Extract the (X, Y) coordinate from the center of the cell holding the provided text.  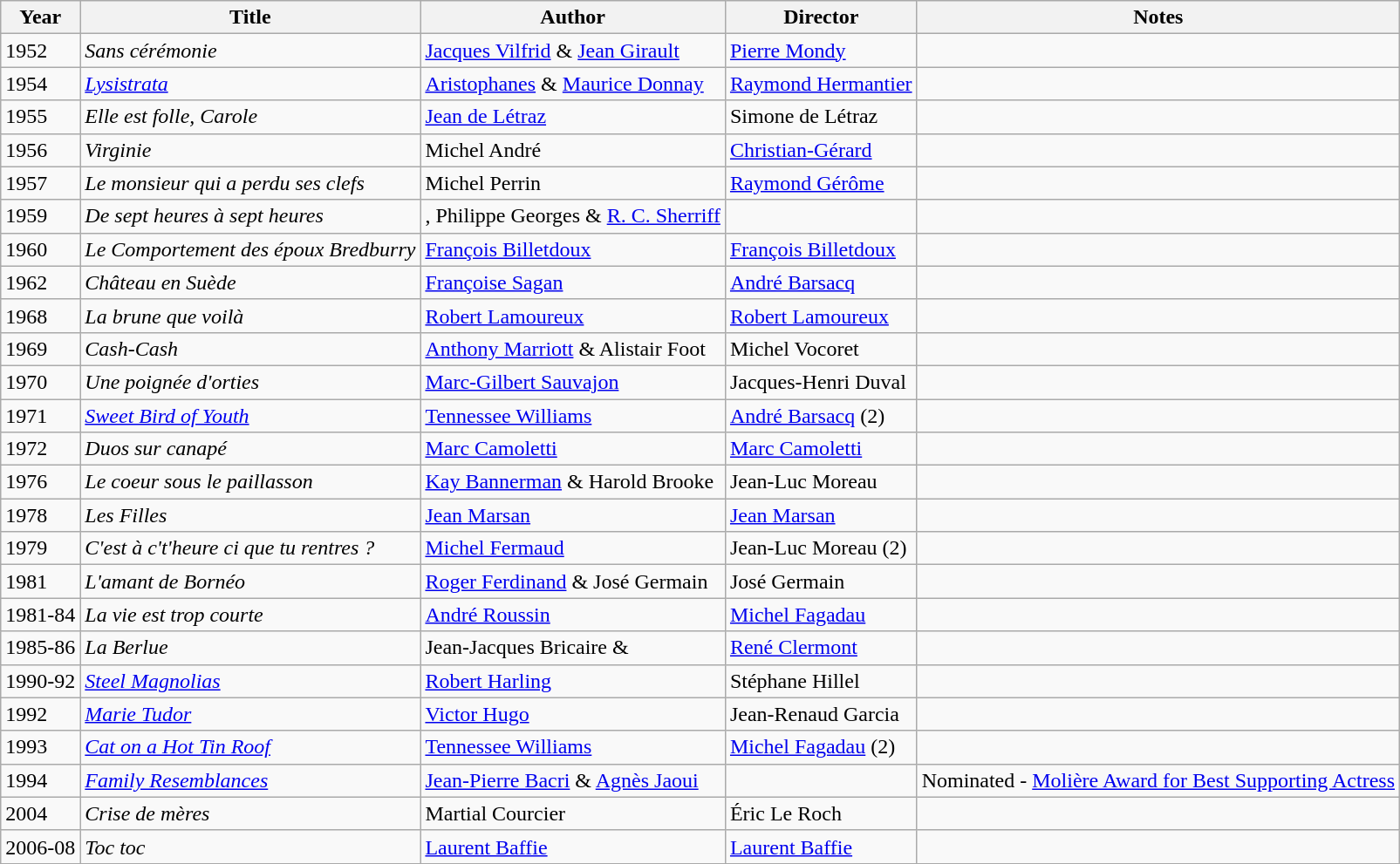
1955 (40, 117)
1956 (40, 150)
Françoise Sagan (573, 282)
Kay Bannerman & Harold Brooke (573, 482)
Raymond Gérôme (821, 183)
Michel Fagadau (2) (821, 747)
Jean-Jacques Bricaire & (573, 648)
1952 (40, 51)
José Germain (821, 582)
Marie Tudor (250, 714)
1972 (40, 449)
Stéphane Hillel (821, 681)
1981-84 (40, 615)
Jean-Renaud Garcia (821, 714)
1994 (40, 780)
Lysistrata (250, 84)
Pierre Mondy (821, 51)
Virginie (250, 150)
Jean-Luc Moreau (2) (821, 548)
1954 (40, 84)
1978 (40, 515)
1992 (40, 714)
1985-86 (40, 648)
André Roussin (573, 615)
1993 (40, 747)
Elle est folle, Carole (250, 117)
2004 (40, 813)
Le Comportement des époux Bredburry (250, 249)
Michel Fagadau (821, 615)
Jean-Pierre Bacri & Agnès Jaoui (573, 780)
Christian-Gérard (821, 150)
Jean-Luc Moreau (821, 482)
Duos sur canapé (250, 449)
La brune que voilà (250, 316)
1976 (40, 482)
Éric Le Roch (821, 813)
Cat on a Hot Tin Roof (250, 747)
1981 (40, 582)
Sans cérémonie (250, 51)
1969 (40, 349)
Sweet Bird of Youth (250, 416)
1970 (40, 382)
Une poignée d'orties (250, 382)
1990-92 (40, 681)
René Clermont (821, 648)
De sept heures à sept heures (250, 216)
Michel Vocoret (821, 349)
Jacques Vilfrid & Jean Girault (573, 51)
Michel André (573, 150)
1968 (40, 316)
Le coeur sous le paillasson (250, 482)
Title (250, 17)
Toc toc (250, 847)
Jean de Létraz (573, 117)
André Barsacq (821, 282)
Nominated - Molière Award for Best Supporting Actress (1158, 780)
Notes (1158, 17)
André Barsacq (2) (821, 416)
Aristophanes & Maurice Donnay (573, 84)
C'est à c't'heure ci que tu rentres ? (250, 548)
Year (40, 17)
Robert Harling (573, 681)
Steel Magnolias (250, 681)
Victor Hugo (573, 714)
1959 (40, 216)
, Philippe Georges & R. C. Sherriff (573, 216)
Château en Suède (250, 282)
Raymond Hermantier (821, 84)
L'amant de Bornéo (250, 582)
Le monsieur qui a perdu ses clefs (250, 183)
Michel Perrin (573, 183)
Crise de mères (250, 813)
Simone de Létraz (821, 117)
Director (821, 17)
Author (573, 17)
La Berlue (250, 648)
Cash-Cash (250, 349)
1971 (40, 416)
Michel Fermaud (573, 548)
1960 (40, 249)
La vie est trop courte (250, 615)
Jacques-Henri Duval (821, 382)
1957 (40, 183)
1979 (40, 548)
Anthony Marriott & Alistair Foot (573, 349)
Family Resemblances (250, 780)
Roger Ferdinand & José Germain (573, 582)
Marc-Gilbert Sauvajon (573, 382)
1962 (40, 282)
Martial Courcier (573, 813)
2006-08 (40, 847)
Les Filles (250, 515)
